Scan for the cell matching the given text and deliver its [x, y] coordinate at center. 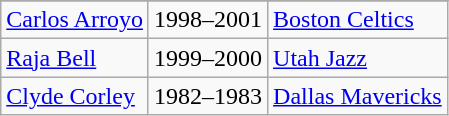
Utah Jazz [358, 58]
1998–2001 [208, 20]
1982–1983 [208, 96]
Carlos Arroyo [75, 20]
Clyde Corley [75, 96]
Dallas Mavericks [358, 96]
Boston Celtics [358, 20]
Raja Bell [75, 58]
1999–2000 [208, 58]
